Determine the [x, y] coordinate at the center of the cell enclosing the given text.  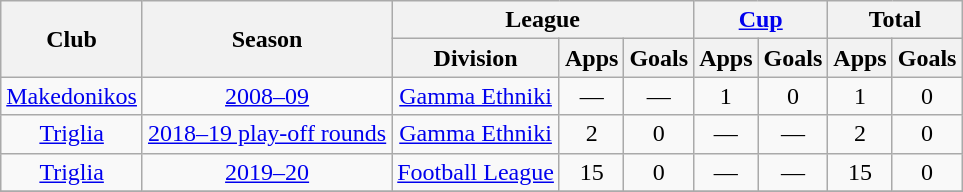
League [543, 20]
Total [895, 20]
2008–09 [266, 96]
2019–20 [266, 172]
Makedonikos [72, 96]
Football League [476, 172]
Season [266, 39]
2018–19 play-off rounds [266, 134]
Cup [761, 20]
Division [476, 58]
Club [72, 39]
